Determine the (x, y) coordinate at the center of the cell enclosing the given text.  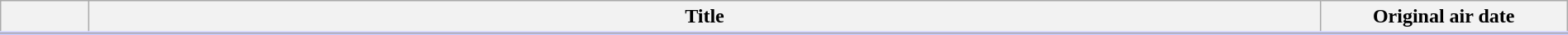
Original air date (1444, 17)
Title (705, 17)
